From the cell containing the given text, extract its center point as (x, y) coordinate. 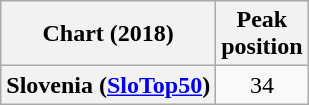
Peakposition (262, 34)
Chart (2018) (108, 34)
Slovenia (SloTop50) (108, 85)
34 (262, 85)
